Extract the (X, Y) coordinate from the center of the cell holding the provided text.  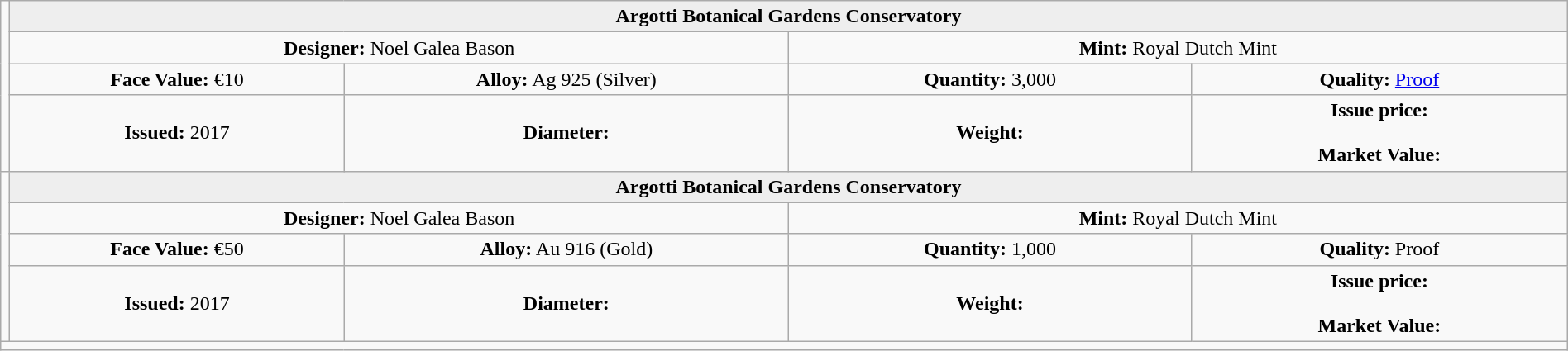
Face Value: €50 (177, 249)
Quantity: 1,000 (989, 249)
Quantity: 3,000 (989, 79)
Face Value: €10 (177, 79)
Alloy: Ag 925 (Silver) (566, 79)
Alloy: Au 916 (Gold) (566, 249)
